Identify which cell holds the provided text, then report its (x, y) central coordinate. 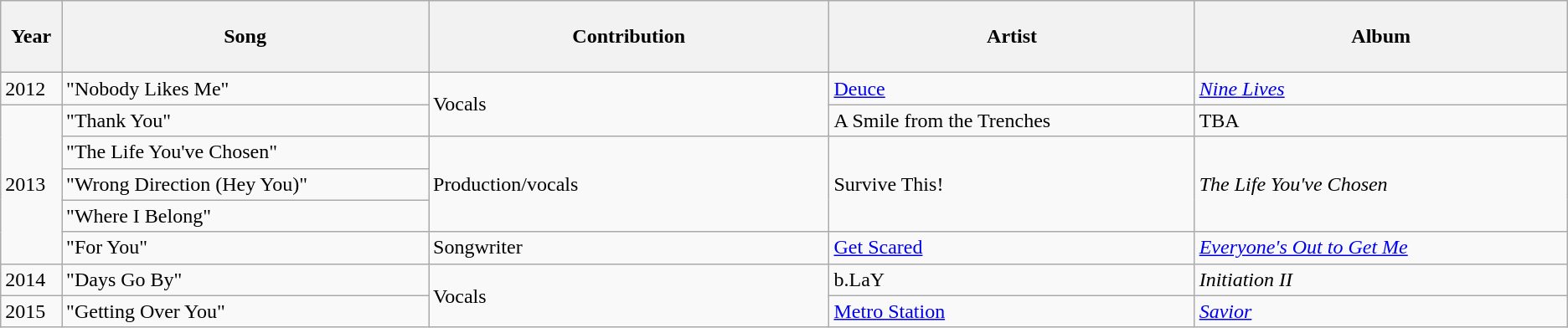
TBA (1380, 120)
Contribution (629, 37)
2014 (32, 279)
Nine Lives (1380, 89)
Survive This! (1012, 184)
Songwriter (629, 248)
"Nobody Likes Me" (245, 89)
A Smile from the Trenches (1012, 120)
2013 (32, 184)
"The Life You've Chosen" (245, 152)
Get Scared (1012, 248)
"For You" (245, 248)
Deuce (1012, 89)
Album (1380, 37)
Production/vocals (629, 184)
Year (32, 37)
"Thank You" (245, 120)
"Wrong Direction (Hey You)" (245, 184)
Song (245, 37)
Savior (1380, 311)
Metro Station (1012, 311)
2012 (32, 89)
Initiation II (1380, 279)
"Where I Belong" (245, 216)
The Life You've Chosen (1380, 184)
"Getting Over You" (245, 311)
2015 (32, 311)
"Days Go By" (245, 279)
Artist (1012, 37)
b.LaY (1012, 279)
Everyone's Out to Get Me (1380, 248)
